Scan for the cell matching the given text and deliver its (x, y) coordinate at center. 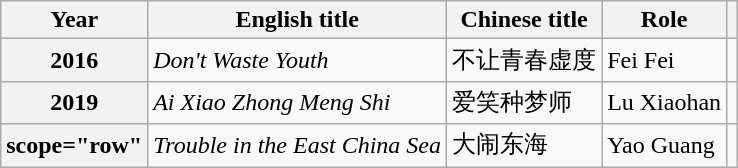
Yao Guang (664, 146)
大闹东海 (524, 146)
爱笑种梦师 (524, 102)
English title (298, 20)
Year (74, 20)
2019 (74, 102)
Chinese title (524, 20)
不让青春虚度 (524, 60)
Role (664, 20)
Trouble in the East China Sea (298, 146)
Ai Xiao Zhong Meng Shi (298, 102)
2016 (74, 60)
scope="row" (74, 146)
Lu Xiaohan (664, 102)
Don't Waste Youth (298, 60)
Fei Fei (664, 60)
